Locate the cell with the specified text and output its (X, Y) center coordinate. 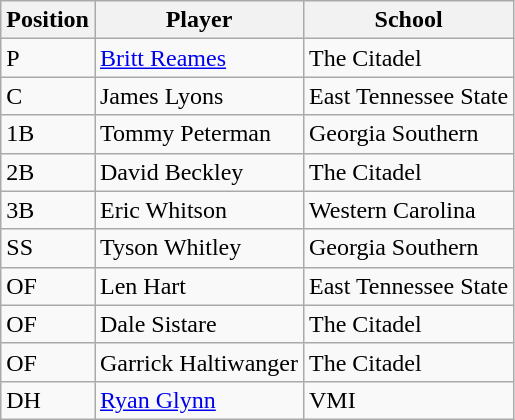
P (48, 58)
VMI (408, 400)
DH (48, 400)
Garrick Haltiwanger (198, 362)
Britt Reames (198, 58)
Position (48, 20)
SS (48, 248)
Ryan Glynn (198, 400)
Western Carolina (408, 210)
Tyson Whitley (198, 248)
Player (198, 20)
David Beckley (198, 172)
Dale Sistare (198, 324)
1B (48, 134)
Len Hart (198, 286)
C (48, 96)
Eric Whitson (198, 210)
2B (48, 172)
Tommy Peterman (198, 134)
School (408, 20)
James Lyons (198, 96)
3B (48, 210)
